Find where the given text appears and provide that cell's center as (X, Y) coordinate. 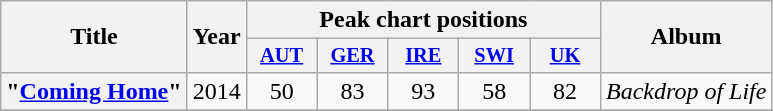
Album (686, 37)
82 (566, 91)
SWI (494, 56)
Backdrop of Life (686, 91)
83 (352, 91)
58 (494, 91)
2014 (216, 91)
Title (94, 37)
"Coming Home" (94, 91)
UK (566, 56)
GER (352, 56)
50 (282, 91)
Year (216, 37)
IRE (424, 56)
93 (424, 91)
AUT (282, 56)
Peak chart positions (423, 20)
